Return the (x, y) coordinate for the center point of the cell that contains the specified text.  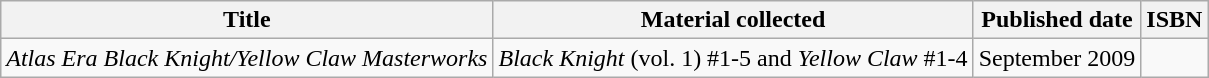
Published date (1057, 20)
ISBN (1174, 20)
Atlas Era Black Knight/Yellow Claw Masterworks (247, 58)
Black Knight (vol. 1) #1-5 and Yellow Claw #1-4 (733, 58)
September 2009 (1057, 58)
Material collected (733, 20)
Title (247, 20)
